Identify which cell holds the provided text, then report its (x, y) central coordinate. 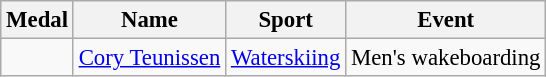
Waterskiing (286, 58)
Cory Teunissen (149, 58)
Event (446, 20)
Men's wakeboarding (446, 58)
Medal (38, 20)
Name (149, 20)
Sport (286, 20)
